Return (X, Y) of the center of cell containing provided text 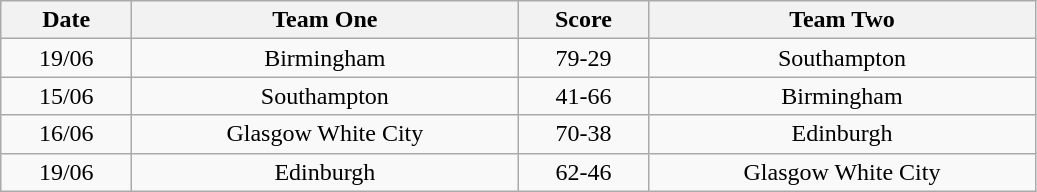
79-29 (584, 58)
16/06 (66, 134)
Score (584, 20)
62-46 (584, 172)
41-66 (584, 96)
Date (66, 20)
15/06 (66, 96)
70-38 (584, 134)
Team One (325, 20)
Team Two (842, 20)
